Scan for the cell matching the given text and deliver its (x, y) coordinate at center. 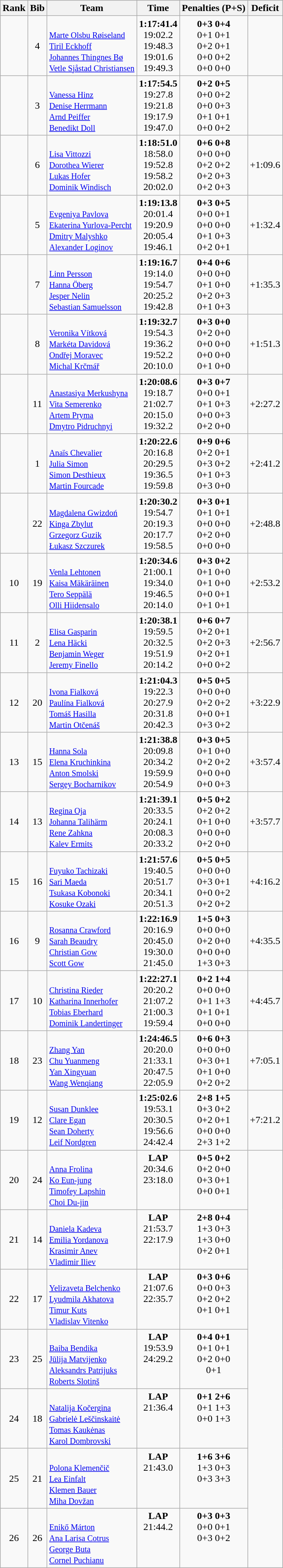
0+3 0+00+2 0+00+0 0+00+0 0+00+1 0+0 (214, 344)
4 (38, 46)
Zhang YanChu YuanmengYan XingyuanWang Wenqiang (92, 1060)
0+5 0+50+0 0+00+3 0+10+0 0+20+2 0+2 (214, 881)
2+8 0+41+3 0+31+3 0+00+2 0+1 (214, 1239)
+4:16.2 (265, 881)
+1:35.3 (265, 284)
Venla LehtonenKaisa MäkäräinenTero SeppäläOlli Hiidensalo (92, 583)
6 (38, 165)
2 (38, 642)
0+5 0+20+2 0+00+3 0+10+0 0+1 (214, 1180)
0+3 0+30+0 0+10+3 0+2 (214, 1538)
+3:57.7 (265, 822)
Magdalena GwizdońKinga ZbylutGrzegorz GuzikŁukasz Szczurek (92, 523)
Anastasiya MerkushynaVita SemerenkoArtem PrymaDmytro Pidruchnyi (92, 404)
Fuyuko TachizakiSari MaedaTsukasa KobonokiKosuke Ozaki (92, 881)
1:20:38.119:59.520:32.519:51.920:14.2 (158, 642)
+4:45.7 (265, 1001)
7 (38, 284)
Anaïs ChevalierJulia SimonSimon DesthieuxMartin Fourcade (92, 463)
1:17:41.419:02.219:48.319:01.619:49.3 (158, 46)
1:19:32.719:54.319:36.219:52.220:10.0 (158, 344)
Regina OjaJohanna TalihärmRene ZahknaKalev Ermits (92, 822)
Polona KlemenčičLea EinfaltKlemen BauerMiha Dovžan (92, 1478)
1:20:22.620:16.820:29.519:36.519:59.8 (158, 463)
1:20:30.219:54.720:19.320:17.719:58.5 (158, 523)
0+5 0+50+0 0+00+2 0+20+0 0+10+3 0+2 (214, 702)
3 (38, 105)
Ivona FialkováPaulína FialkováTomáš HasillaMartin Otčenáš (92, 702)
+7:21.2 (265, 1120)
0+6 0+70+2 0+10+2 0+30+2 0+10+0 0+2 (214, 642)
1:21:38.820:09.820:34.219:59.920:54.9 (158, 762)
Susan DunkleeClare EganSean DohertyLeif Nordgren (92, 1120)
5 (38, 225)
Marte Olsbu RøiselandTiril EckhoffJohannes Thingnes BøVetle Sjåstad Christiansen (92, 46)
1:25:02.619:53.120:30.519:56.624:42.4 (158, 1120)
+1:51.3 (265, 344)
1:20:08.619:18.721:02.720:15.019:32.2 (158, 404)
+3:22.9 (265, 702)
+2:27.2 (265, 404)
1:21:04.319:22.320:27.920:31.820:42.3 (158, 702)
Natalija KočerginaGabrielė LeščinskaitėTomas KaukėnasKarol Dombrovski (92, 1418)
1 (38, 463)
Yelizaveta BelchenkoLyudmila AkhatovaTimur KutsVladislav Vitenko (92, 1299)
Hanna SolaElena KruchinkinaAnton SmolskiSergey Bocharnikov (92, 762)
9 (38, 941)
LAP20:34.623:18.0 (158, 1180)
+2:48.8 (265, 523)
Anna FrolinaKo Eun-jungTimofey LapshinChoi Du-jin (92, 1180)
Enikő MártonAna Larisa CotrusGeorge ButaCornel Puchianu (92, 1538)
1:20:34.621:00.119:34.019:46.520:14.0 (158, 583)
Deficit (265, 8)
Team (92, 8)
8 (38, 344)
Rank (14, 8)
Christina RiederKatharina InnerhoferTobias EberhardDominik Landertinger (92, 1001)
Rosanna CrawfordSarah BeaudryChristian GowScott Gow (92, 941)
0+3 0+40+1 0+10+2 0+10+0 0+20+0 0+0 (214, 46)
1:21:39.120:33.520:24.120:08.320:33.2 (158, 822)
0+3 0+50+0 0+10+0 0+00+1 0+30+2 0+1 (214, 225)
LAP21:07.622:35.7 (158, 1299)
1:22:16.920:16.920:45.019:30.021:45.0 (158, 941)
0+6 0+80+0 0+00+2 0+20+2 0+30+2 0+3 (214, 165)
LAP21:44.2 (158, 1538)
0+3 0+50+1 0+00+2 0+20+0 0+00+0 0+3 (214, 762)
Lisa VittozziDorothea WiererLukas HoferDominik Windisch (92, 165)
+1:09.6 (265, 165)
0+1 2+60+1 1+30+0 1+3 (214, 1418)
Bib (38, 8)
+2:56.7 (265, 642)
0+3 0+70+0 0+10+1 0+30+0 0+30+2 0+0 (214, 404)
0+4 0+10+1 0+10+2 0+00+1 (214, 1359)
1:18:51.018:58.019:52.819:58.220:02.0 (158, 165)
1:22:27.120:20.221:07.221:00.319:59.4 (158, 1001)
LAP19:53.924:29.2 (158, 1359)
0+3 0+20+1 0+00+1 0+00+0 0+10+1 0+1 (214, 583)
Vanessa HinzDenise HerrmannArnd PeifferBenedikt Doll (92, 105)
LAP21:53.722:17.9 (158, 1239)
0+2 1+40+0 0+00+1 1+30+1 0+10+0 0+0 (214, 1001)
0+6 0+30+0 0+00+3 0+10+1 0+00+2 0+2 (214, 1060)
+3:57.4 (265, 762)
+4:35.5 (265, 941)
LAP21:36.4 (158, 1418)
0+5 0+20+2 0+20+1 0+00+0 0+00+2 0+0 (214, 822)
1:19:16.719:14.019:54.720:25.219:42.8 (158, 284)
0+3 0+60+0 0+30+2 0+20+1 0+1 (214, 1299)
1:17:54.519:27.819:21.819:17.919:47.0 (158, 105)
0+2 0+50+0 0+20+0 0+30+1 0+10+0 0+2 (214, 105)
Penalties (P+S) (214, 8)
Baiba BendikaJūlija MatvijenkoAleksandrs PatrijuksRoberts Slotiņš (92, 1359)
0+9 0+60+2 0+10+3 0+20+1 0+30+3 0+0 (214, 463)
Evgeniya PavlovaEkaterina Yurlova-PerchtDmitry MalyshkoAlexander Loginov (92, 225)
+2:53.2 (265, 583)
1+6 3+61+3 0+30+3 3+3 (214, 1478)
2+8 1+50+3 0+20+2 0+10+0 0+02+3 1+2 (214, 1120)
Time (158, 8)
1:21:57.619:40.520:51.720:34.120:51.3 (158, 881)
1:19:13.820:01.419:20.920:05.419:46.1 (158, 225)
+2:41.2 (265, 463)
0+3 0+10+1 0+10+0 0+00+2 0+00+0 0+0 (214, 523)
LAP21:43.0 (158, 1478)
0+4 0+60+0 0+00+1 0+00+2 0+30+1 0+3 (214, 284)
+7:05.1 (265, 1060)
Daniela KadevaEmilia YordanovaKrasimir AnevVladimir Iliev (92, 1239)
Elisa GasparinLena HäckiBenjamin WegerJeremy Finello (92, 642)
1+5 0+30+0 0+00+2 0+00+0 0+01+3 0+3 (214, 941)
Veronika VítkováMarkéta DavidováOndřej MoravecMichal Krčmář (92, 344)
Linn PerssonHanna ÖbergJesper NelinSebastian Samuelsson (92, 284)
1:24:46.520:20.021:33.120:47.522:05.9 (158, 1060)
+1:32.4 (265, 225)
